For the text-containing cell, return its midpoint in (X, Y) coordinate format. 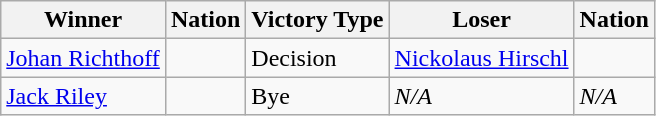
Jack Riley (84, 96)
Johan Richthoff (84, 58)
Loser (482, 20)
Decision (318, 58)
Nickolaus Hirschl (482, 58)
Victory Type (318, 20)
Winner (84, 20)
Bye (318, 96)
